From the cell containing the given text, extract its center point as (x, y) coordinate. 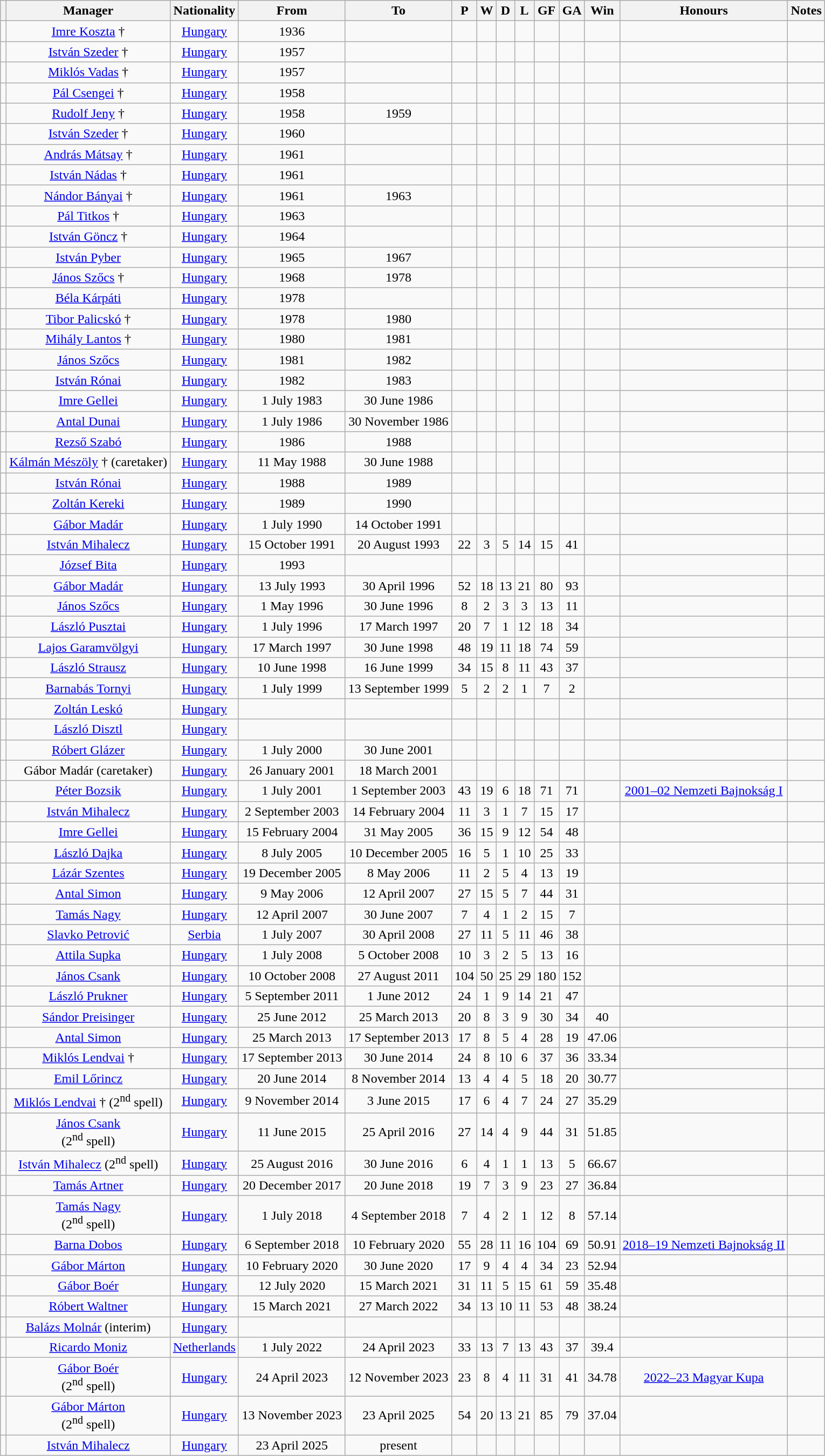
1 July 1999 (292, 688)
István Göncz † (88, 236)
Zoltán Kereki (88, 503)
25 August 2016 (292, 1163)
30 April 2008 (398, 935)
38.24 (602, 1307)
8 November 2014 (398, 1078)
Miklós Vadas † (88, 72)
1 July 2000 (292, 750)
20 August 1993 (398, 544)
79 (572, 1416)
51.85 (602, 1132)
31 May 2005 (398, 832)
40 (602, 1017)
4 September 2018 (398, 1215)
30 June 2020 (398, 1265)
P (465, 11)
35.48 (602, 1286)
Barna Dobos (88, 1245)
1983 (398, 380)
1 July 2007 (292, 935)
30 June 1988 (398, 462)
László Disztl (88, 729)
69 (572, 1245)
30 April 1996 (398, 585)
85 (547, 1416)
Manager (88, 11)
39.4 (602, 1348)
D (506, 11)
50.91 (602, 1245)
15 October 1991 (292, 544)
30 June 1986 (398, 401)
János Szőcs † (88, 278)
1 July 1990 (292, 524)
11 June 2015 (292, 1132)
Imre Koszta † (88, 31)
L (524, 11)
Gábor Márton (88, 1265)
1 July 1996 (292, 627)
Lázár Szentes (88, 873)
Tamás Nagy(2nd spell) (88, 1215)
1959 (398, 113)
20 June 2018 (398, 1186)
László Pusztai (88, 627)
Slavko Petrović (88, 935)
József Bita (88, 565)
8 May 2006 (398, 873)
37.04 (602, 1416)
25 April 2016 (398, 1132)
To (398, 11)
Attila Supka (88, 955)
Ricardo Moniz (88, 1348)
74 (547, 647)
1964 (292, 236)
GA (572, 11)
Balázs Molnár (interim) (88, 1327)
1967 (398, 257)
András Mátsay † (88, 154)
Netherlands (204, 1348)
30 June 1998 (398, 647)
9 November 2014 (292, 1100)
13 September 1999 (398, 688)
Nationality (204, 11)
Serbia (204, 935)
Notes (806, 11)
30 June 2016 (398, 1163)
1 September 2003 (398, 791)
Lajos Garamvölgyi (88, 647)
Barnabás Tornyi (88, 688)
Nándor Bányai † (88, 195)
46 (547, 935)
16 June 1999 (398, 668)
István Nádas † (88, 175)
12 November 2023 (398, 1377)
10 June 1998 (292, 668)
30.77 (602, 1078)
From (292, 11)
25 June 2012 (292, 1017)
9 May 2006 (292, 893)
Péter Bozsik (88, 791)
26 January 2001 (292, 770)
30 June 2014 (398, 1058)
11 May 1988 (292, 462)
30 June 1996 (398, 606)
Win (602, 11)
12 July 2020 (292, 1286)
8 July 2005 (292, 852)
Róbert Waltner (88, 1307)
Pál Titkos † (88, 216)
Tibor Palicskó † (88, 319)
Zoltán Leskó (88, 709)
3 June 2015 (398, 1100)
István Pyber (88, 257)
30 November 1986 (398, 421)
52 (465, 585)
1965 (292, 257)
27 August 2011 (398, 976)
present (398, 1445)
20 December 2017 (292, 1186)
István Mihalecz (2nd spell) (88, 1163)
2 September 2003 (292, 811)
Béla Kárpáti (88, 298)
53 (547, 1307)
33.34 (602, 1058)
János Csank(2nd spell) (88, 1132)
14 February 2004 (398, 811)
Gábor Boér(2nd spell) (88, 1377)
Rudolf Jeny † (88, 113)
Tamás Nagy (88, 914)
1993 (292, 565)
1 July 1983 (292, 401)
László Dajka (88, 852)
1 May 1996 (292, 606)
20 June 2014 (292, 1078)
19 December 2005 (292, 873)
93 (572, 585)
W (486, 11)
80 (547, 585)
5 September 2011 (292, 996)
1 June 2012 (398, 996)
1 July 2001 (292, 791)
5 October 2008 (398, 955)
47 (572, 996)
1 July 2022 (292, 1348)
2001–02 Nemzeti Bajnokság I (704, 791)
34.78 (602, 1377)
László Prukner (88, 996)
GF (547, 11)
Pál Csengei † (88, 93)
38 (572, 935)
1986 (292, 442)
47.06 (602, 1037)
30 (547, 1017)
Sándor Preisinger (88, 1017)
152 (572, 976)
Miklós Lendvai † (2nd spell) (88, 1100)
Tamás Artner (88, 1186)
János Csank (88, 976)
52.94 (602, 1265)
Gábor Madár (caretaker) (88, 770)
14 October 1991 (398, 524)
13 July 1993 (292, 585)
35.29 (602, 1100)
18 March 2001 (398, 770)
10 October 2008 (292, 976)
1960 (292, 134)
1936 (292, 31)
1990 (398, 503)
László Strausz (88, 668)
Honours (704, 11)
1968 (292, 278)
Emil Lőrincz (88, 1078)
15 February 2004 (292, 832)
27 March 2022 (398, 1307)
57.14 (602, 1215)
Róbert Glázer (88, 750)
180 (547, 976)
2018–19 Nemzeti Bajnokság II (704, 1245)
Gábor Márton(2nd spell) (88, 1416)
29 (524, 976)
Mihály Lantos † (88, 339)
61 (547, 1286)
13 November 2023 (292, 1416)
Rezső Szabó (88, 442)
1 July 1986 (292, 421)
22 (465, 544)
55 (465, 1245)
2022–23 Magyar Kupa (704, 1377)
30 June 2001 (398, 750)
30 June 2007 (398, 914)
Miklós Lendvai † (88, 1058)
Gábor Boér (88, 1286)
50 (486, 976)
36.84 (602, 1186)
6 September 2018 (292, 1245)
1 July 2018 (292, 1215)
Antal Dunai (88, 421)
10 December 2005 (398, 852)
Kálmán Mészöly † (caretaker) (88, 462)
66.67 (602, 1163)
1 July 2008 (292, 955)
